Return [X, Y] of the center of cell containing provided text 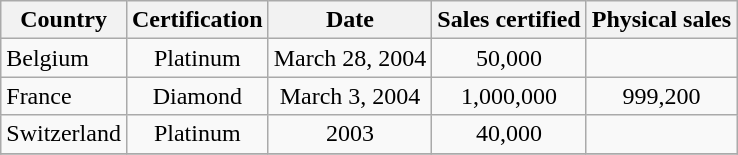
999,200 [661, 96]
Certification [197, 20]
Country [64, 20]
March 3, 2004 [350, 96]
1,000,000 [509, 96]
Diamond [197, 96]
March 28, 2004 [350, 58]
Date [350, 20]
Sales certified [509, 20]
2003 [350, 134]
50,000 [509, 58]
Physical sales [661, 20]
France [64, 96]
40,000 [509, 134]
Belgium [64, 58]
Switzerland [64, 134]
